Return the [X, Y] coordinate for the center point of the cell that contains the specified text.  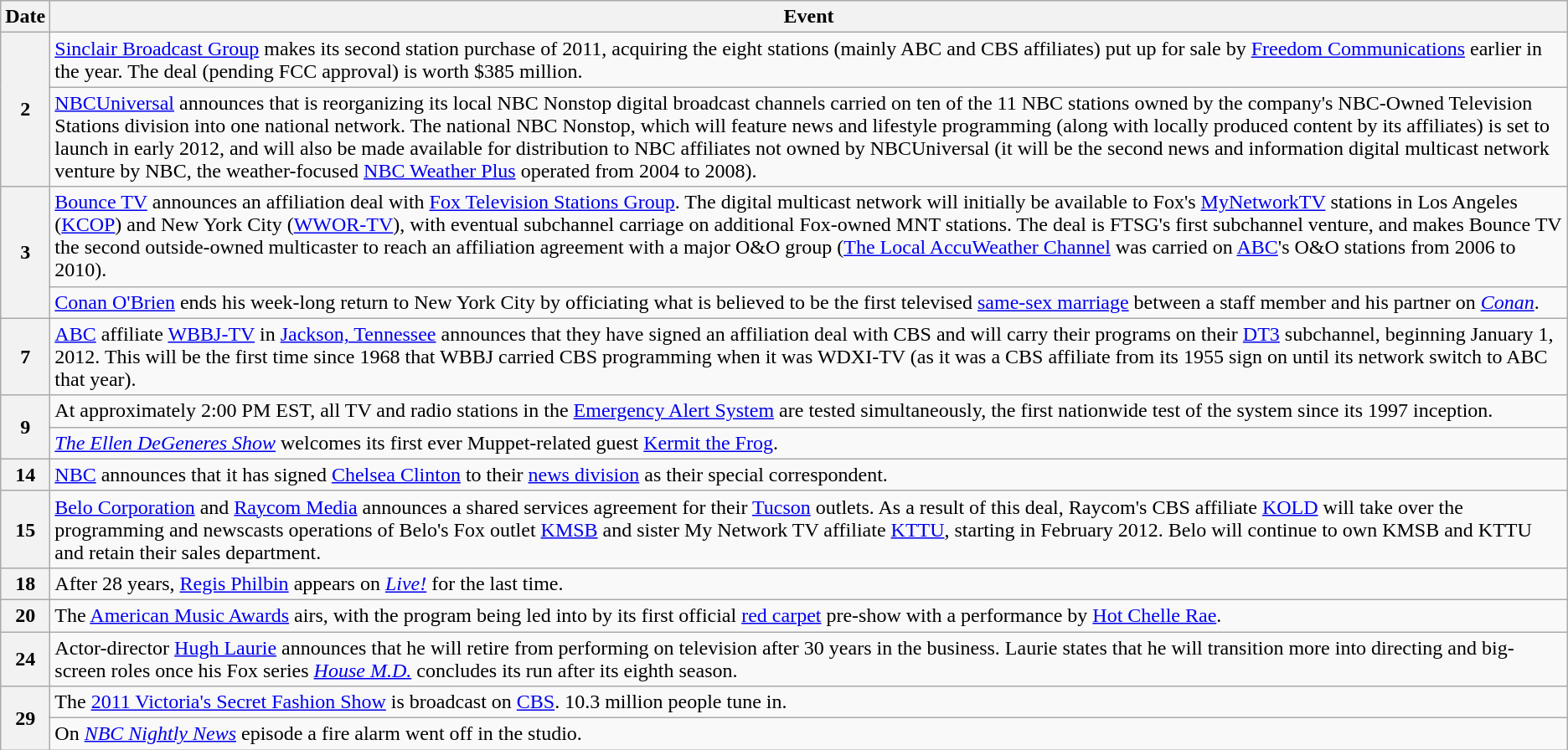
After 28 years, Regis Philbin appears on Live! for the last time. [809, 583]
20 [25, 615]
Event [809, 17]
7 [25, 357]
14 [25, 475]
NBC announces that it has signed Chelsea Clinton to their news division as their special correspondent. [809, 475]
The Ellen DeGeneres Show welcomes its first ever Muppet-related guest Kermit the Frog. [809, 443]
15 [25, 529]
The American Music Awards airs, with the program being led into by its first official red carpet pre-show with a performance by Hot Chelle Rae. [809, 615]
18 [25, 583]
9 [25, 427]
The 2011 Victoria's Secret Fashion Show is broadcast on CBS. 10.3 million people tune in. [809, 702]
29 [25, 718]
24 [25, 658]
2 [25, 110]
Date [25, 17]
3 [25, 253]
On NBC Nightly News episode a fire alarm went off in the studio. [809, 734]
